Capture the cell that displays the provided text and extract its [X, Y] central coordinate. 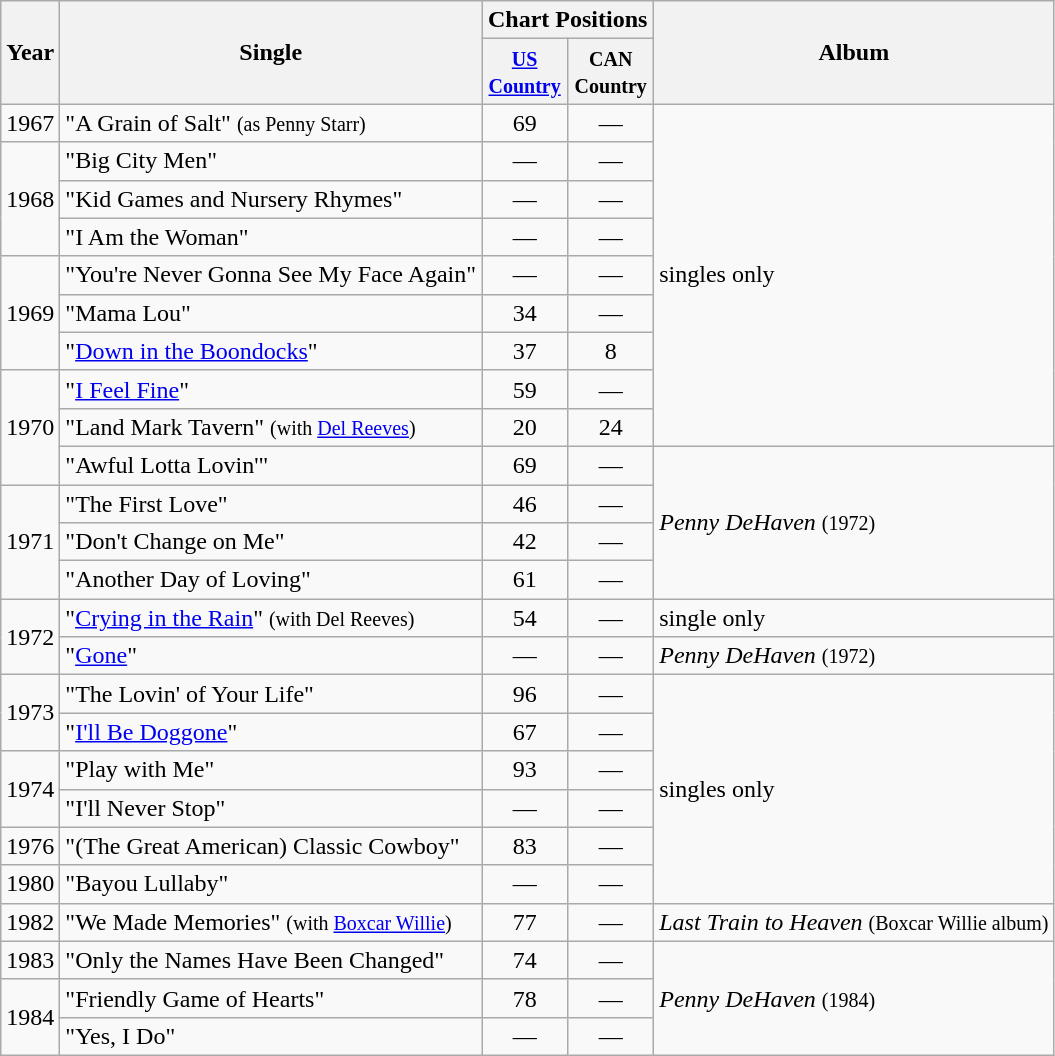
1982 [30, 922]
"Land Mark Tavern" (with Del Reeves) [271, 427]
59 [525, 389]
"Kid Games and Nursery Rhymes" [271, 199]
1973 [30, 713]
77 [525, 922]
"Down in the Boondocks" [271, 351]
"I Feel Fine" [271, 389]
96 [525, 694]
Album [854, 52]
Penny DeHaven (1984) [854, 998]
78 [525, 998]
"Only the Names Have Been Changed" [271, 960]
74 [525, 960]
1968 [30, 199]
single only [854, 618]
"Bayou Lullaby" [271, 884]
67 [525, 732]
1984 [30, 1017]
"The First Love" [271, 503]
1967 [30, 123]
93 [525, 770]
"The Lovin' of Your Life" [271, 694]
1974 [30, 789]
"Big City Men" [271, 161]
"A Grain of Salt" (as Penny Starr) [271, 123]
"Friendly Game of Hearts" [271, 998]
8 [611, 351]
CAN Country [611, 72]
"I Am the Woman" [271, 237]
1983 [30, 960]
"I'll Never Stop" [271, 808]
Single [271, 52]
"Play with Me" [271, 770]
42 [525, 542]
"(The Great American) Classic Cowboy" [271, 846]
Year [30, 52]
US Country [525, 72]
1969 [30, 313]
1972 [30, 637]
"Don't Change on Me" [271, 542]
1976 [30, 846]
"We Made Memories" (with Boxcar Willie) [271, 922]
34 [525, 313]
83 [525, 846]
24 [611, 427]
20 [525, 427]
"Crying in the Rain" (with Del Reeves) [271, 618]
61 [525, 580]
46 [525, 503]
"You're Never Gonna See My Face Again" [271, 275]
"I'll Be Doggone" [271, 732]
"Another Day of Loving" [271, 580]
1970 [30, 427]
"Mama Lou" [271, 313]
Chart Positions [568, 20]
Last Train to Heaven (Boxcar Willie album) [854, 922]
"Yes, I Do" [271, 1036]
54 [525, 618]
1980 [30, 884]
1971 [30, 541]
37 [525, 351]
"Gone" [271, 656]
"Awful Lotta Lovin'" [271, 465]
